Locate the cell with the specified text and output its [x, y] center coordinate. 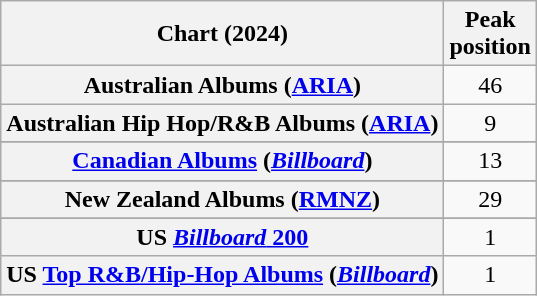
Australian Hip Hop/R&B Albums (ARIA) [222, 123]
Peakposition [490, 34]
Chart (2024) [222, 34]
US Top R&B/Hip-Hop Albums (Billboard) [222, 275]
9 [490, 123]
46 [490, 85]
US Billboard 200 [222, 237]
Canadian Albums (Billboard) [222, 161]
13 [490, 161]
Australian Albums (ARIA) [222, 85]
New Zealand Albums (RMNZ) [222, 199]
29 [490, 199]
